Output the (x, y) coordinate of the center of the cell containing the given text.  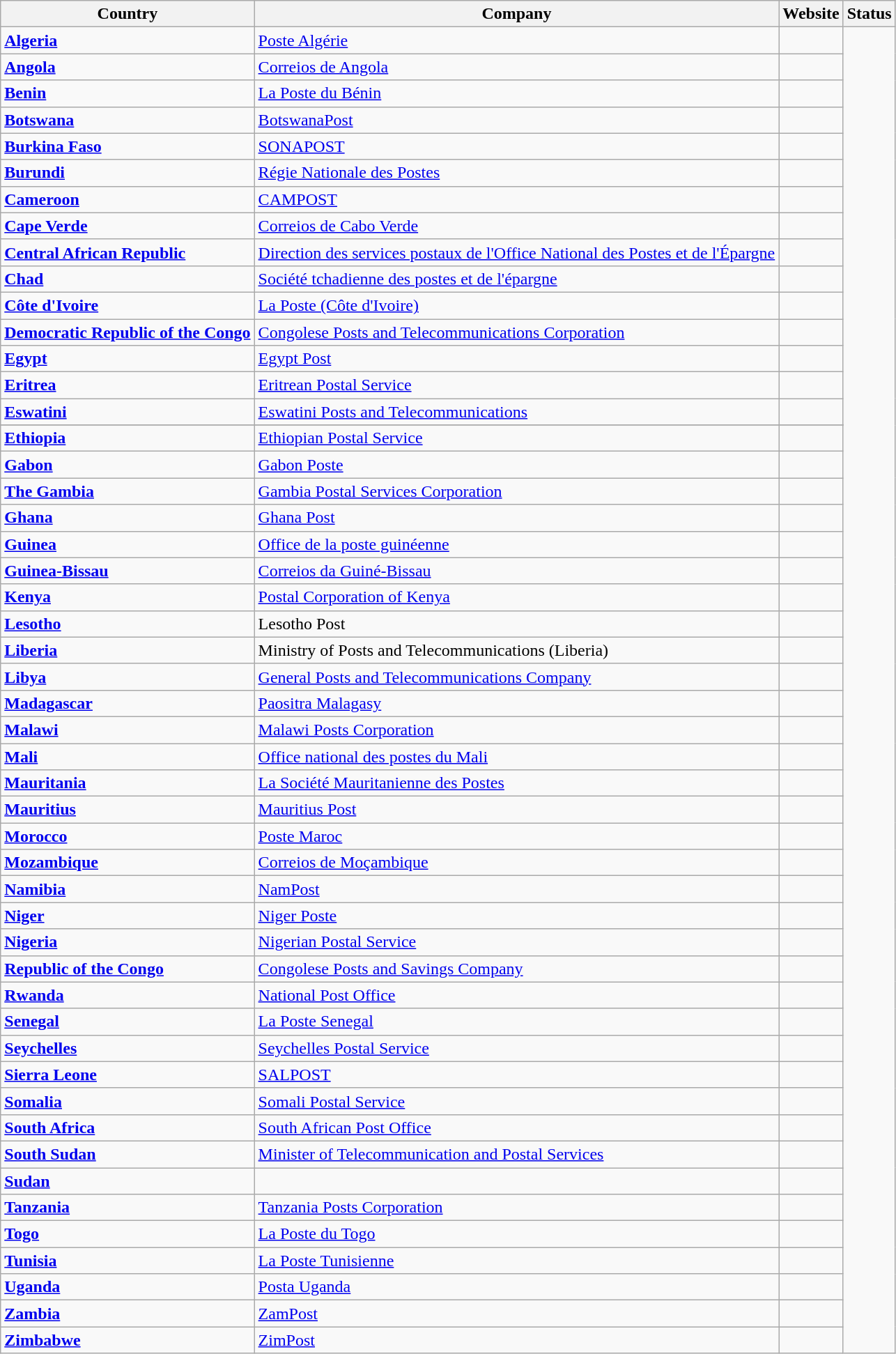
Eswatini (128, 412)
Régie Nationale des Postes (517, 173)
Poste Maroc (517, 836)
Angola (128, 67)
Burundi (128, 173)
Rwanda (128, 995)
ZamPost (517, 1314)
Eswatini Posts and Telecommunications (517, 412)
Paositra Malagasy (517, 703)
Egypt (128, 359)
Nigerian Postal Service (517, 942)
General Posts and Telecommunications Company (517, 677)
South African Post Office (517, 1128)
Egypt Post (517, 359)
Country (128, 14)
Algeria (128, 40)
National Post Office (517, 995)
Correios de Moçambique (517, 863)
Correios de Cabo Verde (517, 226)
Tunisia (128, 1261)
Kenya (128, 597)
Madagascar (128, 703)
Zambia (128, 1314)
Guinea-Bissau (128, 571)
Nigeria (128, 942)
Gabon (128, 465)
Correios da Guiné-Bissau (517, 571)
Uganda (128, 1287)
Côte d'Ivoire (128, 305)
Democratic Republic of the Congo (128, 332)
Morocco (128, 836)
Poste Algérie (517, 40)
Somali Postal Service (517, 1101)
Malawi (128, 730)
Togo (128, 1234)
La Poste du Bénin (517, 93)
The Gambia (128, 491)
Senegal (128, 1022)
Mauritius Post (517, 810)
Lesotho Post (517, 624)
Ethiopian Postal Service (517, 438)
Republic of the Congo (128, 969)
Company (517, 14)
Libya (128, 677)
South Sudan (128, 1154)
Eritrea (128, 385)
Somalia (128, 1101)
Status (870, 14)
Correios de Angola (517, 67)
BotswanaPost (517, 120)
SONAPOST (517, 146)
La Poste (Côte d'Ivoire) (517, 305)
South Africa (128, 1128)
Ghana (128, 518)
Gambia Postal Services Corporation (517, 491)
Niger Poste (517, 916)
Minister of Telecommunication and Postal Services (517, 1154)
Sierra Leone (128, 1075)
Ethiopia (128, 438)
Malawi Posts Corporation (517, 730)
Postal Corporation of Kenya (517, 597)
Zimbabwe (128, 1340)
La Poste du Togo (517, 1234)
Cameroon (128, 199)
Central African Republic (128, 252)
Ghana Post (517, 518)
Burkina Faso (128, 146)
Cape Verde (128, 226)
Posta Uganda (517, 1287)
Seychelles Postal Service (517, 1048)
Sudan (128, 1181)
Namibia (128, 889)
Office national des postes du Mali (517, 756)
La Société Mauritanienne des Postes (517, 783)
Seychelles (128, 1048)
Niger (128, 916)
Tanzania Posts Corporation (517, 1208)
ZimPost (517, 1340)
NamPost (517, 889)
Gabon Poste (517, 465)
CAMPOST (517, 199)
Mali (128, 756)
Website (811, 14)
Botswana (128, 120)
Office de la poste guinéenne (517, 544)
SALPOST (517, 1075)
Congolese Posts and Savings Company (517, 969)
Mauritius (128, 810)
Direction des services postaux de l'Office National des Postes et de l'Épargne (517, 252)
Ministry of Posts and Telecommunications (Liberia) (517, 650)
Société tchadienne des postes et de l'épargne (517, 279)
La Poste Tunisienne (517, 1261)
Lesotho (128, 624)
Tanzania (128, 1208)
Benin (128, 93)
Mozambique (128, 863)
Guinea (128, 544)
Eritrean Postal Service (517, 385)
Chad (128, 279)
Congolese Posts and Telecommunications Corporation (517, 332)
Liberia (128, 650)
La Poste Senegal (517, 1022)
Mauritania (128, 783)
